Extract the (x, y) coordinate from the center of the cell holding the provided text.  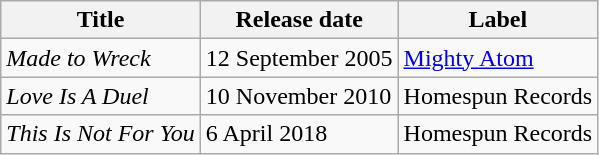
Made to Wreck (101, 58)
Title (101, 20)
Label (498, 20)
6 April 2018 (299, 134)
Release date (299, 20)
10 November 2010 (299, 96)
Mighty Atom (498, 58)
This Is Not For You (101, 134)
Love Is A Duel (101, 96)
12 September 2005 (299, 58)
